Locate the cell with the specified text and output its [x, y] center coordinate. 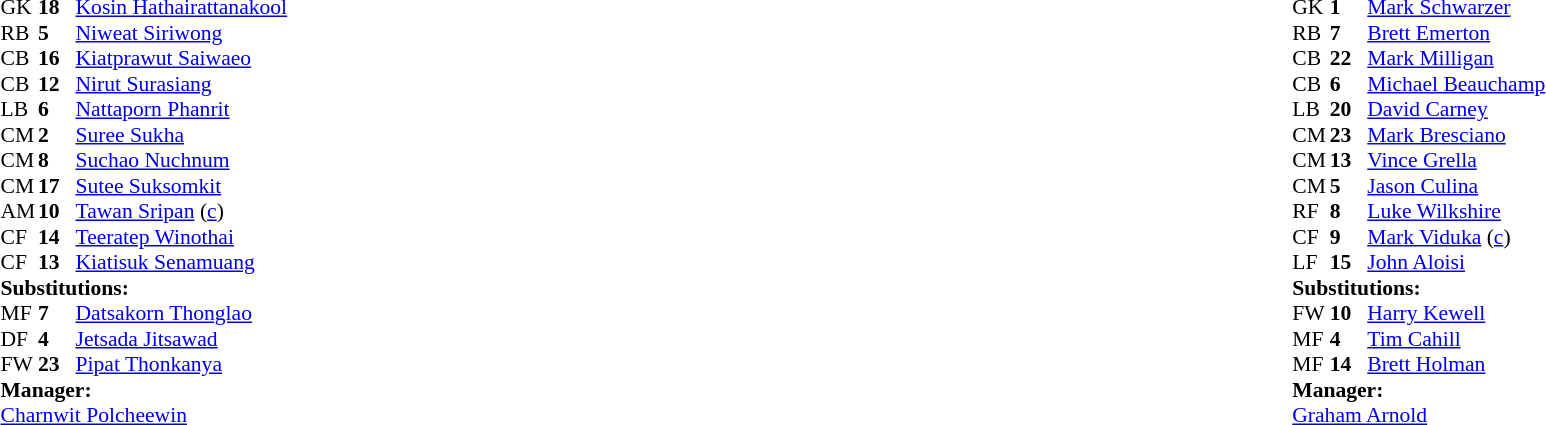
Pipat Thonkanya [182, 365]
Tawan Sripan (c) [182, 211]
12 [57, 84]
Tim Cahill [1456, 339]
Jetsada Jitsawad [182, 339]
Suree Sukha [182, 135]
Kiatisuk Senamuang [182, 263]
Nirut Surasiang [182, 84]
Mark Bresciano [1456, 135]
2 [57, 135]
Mark Milligan [1456, 59]
AM [19, 211]
16 [57, 59]
John Aloisi [1456, 263]
Vince Grella [1456, 161]
17 [57, 186]
Jason Culina [1456, 186]
RF [1311, 211]
Datsakorn Thonglao [182, 313]
Michael Beauchamp [1456, 84]
Suchao Nuchnum [182, 161]
Nattaporn Phanrit [182, 109]
Mark Viduka (c) [1456, 237]
Harry Kewell [1456, 313]
9 [1349, 237]
22 [1349, 59]
Luke Wilkshire [1456, 211]
20 [1349, 109]
David Carney [1456, 109]
Niweat Siriwong [182, 33]
LF [1311, 263]
Sutee Suksomkit [182, 186]
Kiatprawut Saiwaeo [182, 59]
Brett Emerton [1456, 33]
Teeratep Winothai [182, 237]
DF [19, 339]
15 [1349, 263]
Brett Holman [1456, 365]
